Locate the cell with the specified text and output its (x, y) center coordinate. 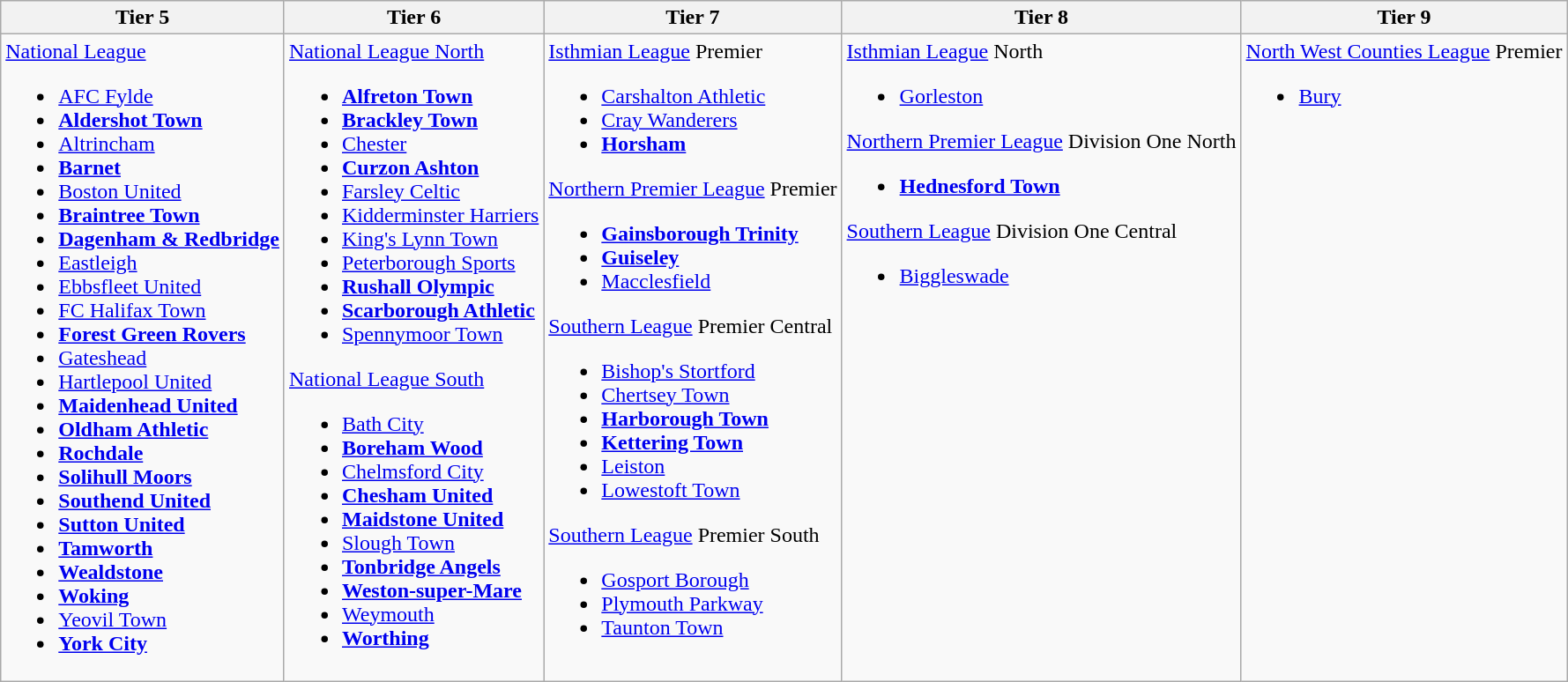
Tier 9 (1404, 18)
North West Counties League PremierBury (1404, 358)
Tier 5 (143, 18)
Tier 7 (693, 18)
Tier 8 (1042, 18)
Tier 6 (413, 18)
Isthmian League NorthGorlestonNorthern Premier League Division One NorthHednesford TownSouthern League Division One CentralBiggleswade (1042, 358)
